From the cell containing the given text, extract its center point as [x, y] coordinate. 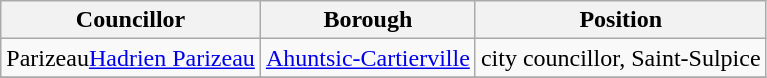
city councillor, Saint-Sulpice [620, 58]
Ahuntsic-Cartierville [368, 58]
Councillor [131, 20]
ParizeauHadrien Parizeau [131, 58]
Position [620, 20]
Borough [368, 20]
